Find where the given text appears and provide that cell's center as (X, Y) coordinate. 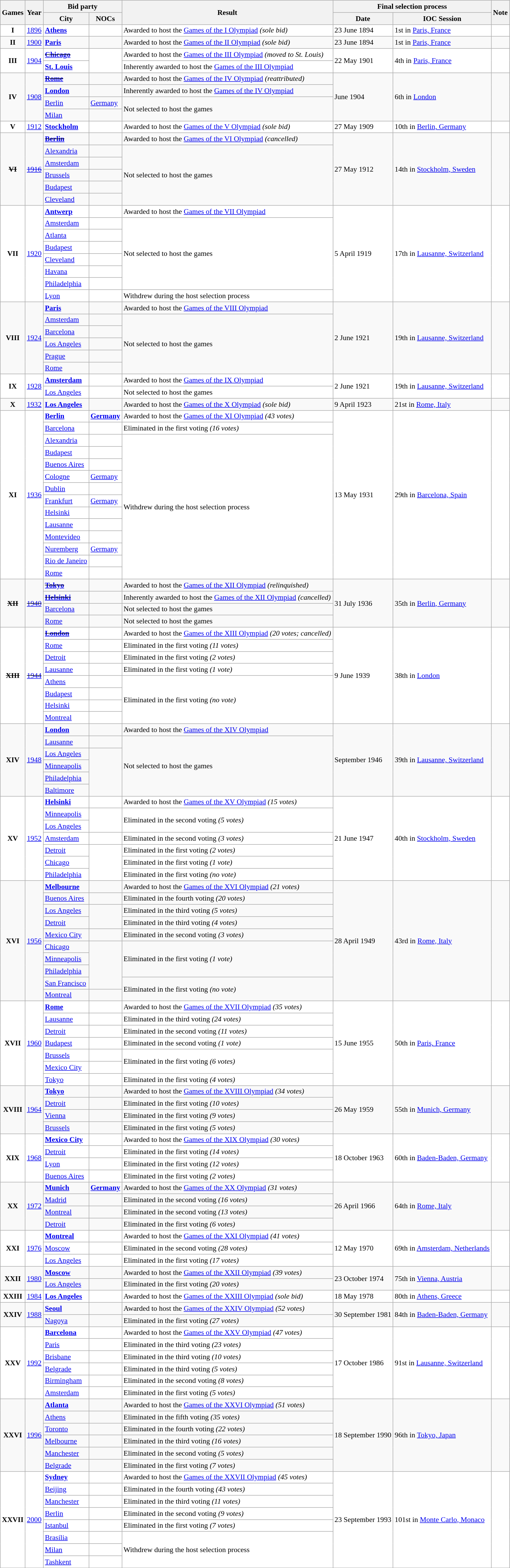
1900 (34, 43)
Awarded to host the Games of the XVIII Olympiad (34 votes) (227, 1091)
14th in Stockholm, Sweden (442, 169)
Awarded to host the Games of the XI Olympiad (43 votes) (227, 416)
Eliminated in the fifth voting (35 votes) (227, 1417)
Eliminated in the second voting (11 votes) (227, 1031)
XXII (13, 1279)
Eliminated in the second voting (28 votes) (227, 1249)
5 April 1919 (363, 254)
1932 (34, 404)
27 May 1909 (363, 127)
XVI (13, 941)
Awarded to host the Games of the II Olympiad (sole bid) (227, 43)
Awarded to host the Games of the X Olympiad (sole bid) (227, 404)
23 October 1974 (363, 1279)
Awarded to host the Games of the XVII Olympiad (35 votes) (227, 1007)
X (13, 404)
17 October 1986 (363, 1363)
Eliminated in the third voting (16 votes) (227, 1441)
Toronto (66, 1429)
Awarded to host the Games of the XXII Olympiad (39 votes) (227, 1273)
XXVI (13, 1435)
St. Louis (66, 67)
XVII (13, 1043)
Eliminated in the first voting (10 votes) (227, 1104)
Rio de Janeiro (66, 561)
1976 (34, 1248)
1912 (34, 127)
1964 (34, 1109)
Birmingham (66, 1381)
Antwerp (66, 212)
XIV (13, 760)
38th in London (442, 676)
Brasília (66, 1538)
City (66, 19)
23 September 1993 (363, 1520)
64th in Rome, Italy (442, 1206)
28 April 1949 (363, 941)
XI (13, 495)
69th in Amsterdam, Netherlands (442, 1248)
Istanbul (66, 1526)
Awarded to host the Games of the XX Olympiad (31 votes) (227, 1188)
September 1946 (363, 760)
1988 (34, 1315)
Awarded to host the Games of the V Olympiad (sole bid) (227, 127)
V (13, 127)
Eliminated in the first voting (9 votes) (227, 1116)
Eliminated in the second voting (8 votes) (227, 1381)
43rd in Rome, Italy (442, 941)
XII (13, 603)
Havana (66, 272)
Nuremberg (66, 549)
Awarded to host the Games of the IV Olympiad (reattributed) (227, 79)
Awarded to host the Games of the XXI Olympiad (41 votes) (227, 1236)
80th in Athens, Greece (442, 1297)
96th in Tokyo, Japan (442, 1435)
Seoul (66, 1309)
Note (501, 12)
1952 (34, 838)
Awarded to host the Games of the XVI Olympiad (21 votes) (227, 887)
1904 (34, 61)
NOCs (106, 19)
15 June 1955 (363, 1043)
Eliminated in the third voting (10 votes) (227, 1357)
Eliminated in the first voting (12 votes) (227, 1164)
Awarded to host the Games of the XIII Olympiad (20 votes; cancelled) (227, 634)
VIII (13, 338)
Awarded to host the Games of the VII Olympiad (227, 212)
29th in Barcelona, Spain (442, 495)
Dublin (66, 489)
18 May 1978 (363, 1297)
XIII (13, 676)
21 June 1947 (363, 838)
Eliminated in the fourth voting (20 votes) (227, 899)
II (13, 43)
San Francisco (66, 983)
XV (13, 838)
Awarded to host the Games of the XIV Olympiad (227, 730)
Inherently awarded to host the Games of the III Olympiad (227, 67)
1908 (34, 97)
1948 (34, 760)
1968 (34, 1158)
1996 (34, 1435)
Sydney (66, 1477)
Date (363, 19)
91st in Lausanne, Switzerland (442, 1363)
Awarded to host the Games of the III Olympiad (moved to St. Louis) (227, 55)
30 September 1981 (363, 1315)
1972 (34, 1206)
Eliminated in the first voting (17 votes) (227, 1260)
Eliminated in the second voting (1 vote) (227, 1043)
Awarded to host the Games of the XV Olympiad (15 votes) (227, 802)
10th in Berlin, Germany (442, 127)
Awarded to host the Games of the XXVII Olympiad (45 votes) (227, 1477)
Inherently awarded to host the Games of the IV Olympiad (227, 91)
Awarded to host the Games of the VIII Olympiad (227, 308)
Eliminated in the third voting (23 votes) (227, 1345)
Tashkent (66, 1562)
Eliminated in the first voting (14 votes) (227, 1152)
XIX (13, 1158)
June 1904 (363, 97)
Nagoya (66, 1321)
1992 (34, 1363)
XXV (13, 1363)
Eliminated in the fourth voting (22 votes) (227, 1429)
84th in Baden-Baden, Germany (442, 1315)
1980 (34, 1279)
Awarded to host the Games of the XXV Olympiad (47 votes) (227, 1333)
1924 (34, 338)
1920 (34, 254)
Year (34, 12)
21st in Rome, Italy (442, 404)
III (13, 61)
17th in Lausanne, Switzerland (442, 254)
26 April 1966 (363, 1206)
2000 (34, 1520)
IOC Session (442, 19)
IV (13, 97)
VI (13, 169)
XXIV (13, 1315)
1936 (34, 495)
IX (13, 387)
31 July 1936 (363, 603)
Awarded to host the Games of the XII Olympiad (relinquished) (227, 585)
Munich (66, 1188)
XXVII (13, 1520)
22 May 1901 (363, 61)
75th in Vienna, Austria (442, 1279)
55th in Munich, Germany (442, 1109)
Eliminated in the third voting (11 votes) (227, 1502)
18 October 1963 (363, 1158)
XVIII (13, 1109)
Eliminated in the first voting (11 votes) (227, 645)
9 April 1923 (363, 404)
Eliminated in the third voting (4 votes) (227, 923)
101st in Monte Carlo, Monaco (442, 1520)
Eliminated in the first voting (20 votes) (227, 1284)
I (13, 30)
Awarded to host the Games of the I Olympiad (sole bid) (227, 30)
Awarded to host the Games of the VI Olympiad (cancelled) (227, 139)
Awarded to host the Games of the IX Olympiad (227, 380)
Awarded to host the Games of the XIX Olympiad (30 votes) (227, 1140)
Frankfurt (66, 501)
1916 (34, 169)
13 May 1931 (363, 495)
9 June 1939 (363, 676)
Eliminated in the second voting (9 votes) (227, 1514)
Brisbane (66, 1357)
Awarded to host the Games of the XXIII Olympiad (sole bid) (227, 1297)
1928 (34, 387)
40th in Stockholm, Sweden (442, 838)
VII (13, 254)
Baltimore (66, 790)
4th in Paris, France (442, 61)
12 May 1970 (363, 1248)
Vienna (66, 1116)
Awarded to host the Games of the XXVI Olympiad (51 votes) (227, 1405)
18 September 1990 (363, 1435)
1956 (34, 941)
39th in Lausanne, Switzerland (442, 760)
1940 (34, 603)
Result (227, 12)
1960 (34, 1043)
1944 (34, 676)
60th in Baden-Baden, Germany (442, 1158)
Eliminated in the first voting (27 votes) (227, 1321)
Eliminated in the first voting (16 votes) (227, 428)
Awarded to host the Games of the XXIV Olympiad (52 votes) (227, 1309)
Beijing (66, 1489)
Prague (66, 356)
Inherently awarded to host the Games of the XII Olympiad (cancelled) (227, 597)
Final selection process (412, 6)
35th in Berlin, Germany (442, 603)
Stockholm (66, 127)
Madrid (66, 1200)
26 May 1959 (363, 1109)
27 May 1912 (363, 169)
Eliminated in the fourth voting (43 votes) (227, 1489)
Eliminated in the third voting (24 votes) (227, 1019)
Montevideo (66, 537)
XXIII (13, 1297)
Games (13, 12)
50th in Paris, France (442, 1043)
XX (13, 1206)
Eliminated in the second voting (16 votes) (227, 1200)
Bid party (83, 6)
6th in London (442, 97)
Cologne (66, 477)
Eliminated in the second voting (13 votes) (227, 1212)
XXI (13, 1248)
1896 (34, 30)
1984 (34, 1297)
Eliminated in the first voting (4 votes) (227, 1080)
